Locate the cell with the specified text and output its (X, Y) center coordinate. 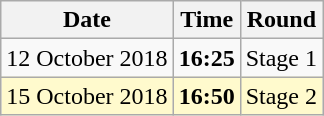
12 October 2018 (87, 58)
16:25 (206, 58)
15 October 2018 (87, 96)
Time (206, 20)
16:50 (206, 96)
Round (281, 20)
Stage 1 (281, 58)
Stage 2 (281, 96)
Date (87, 20)
